For the text-containing cell, return its midpoint in (X, Y) coordinate format. 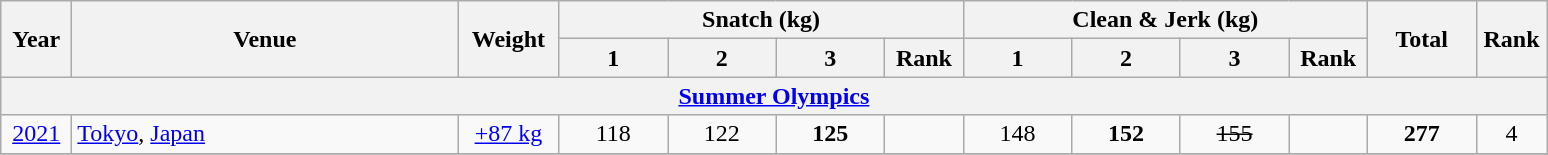
2021 (36, 134)
Summer Olympics (774, 96)
Year (36, 39)
Total (1422, 39)
Snatch (kg) (761, 20)
+87 kg (508, 134)
Venue (265, 39)
Weight (508, 39)
4 (1512, 134)
118 (614, 134)
125 (830, 134)
122 (722, 134)
152 (1126, 134)
Tokyo, Japan (265, 134)
Clean & Jerk (kg) (1165, 20)
155 (1234, 134)
148 (1018, 134)
277 (1422, 134)
